For the text-containing cell, return its midpoint in [X, Y] coordinate format. 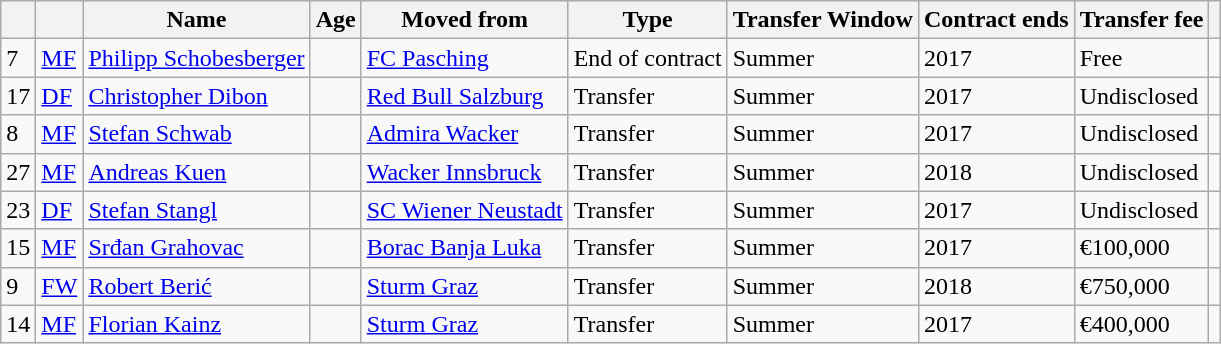
Philipp Schobesberger [196, 58]
Florian Kainz [196, 324]
FW [60, 286]
Transfer fee [1142, 20]
Robert Berić [196, 286]
14 [18, 324]
€400,000 [1142, 324]
23 [18, 210]
Admira Wacker [464, 134]
9 [18, 286]
Transfer Window [822, 20]
Contract ends [996, 20]
Red Bull Salzburg [464, 96]
Stefan Schwab [196, 134]
Srđan Grahovac [196, 248]
Age [336, 20]
€100,000 [1142, 248]
End of contract [648, 58]
Stefan Stangl [196, 210]
SC Wiener Neustadt [464, 210]
15 [18, 248]
7 [18, 58]
17 [18, 96]
Type [648, 20]
Moved from [464, 20]
FC Pasching [464, 58]
8 [18, 134]
Borac Banja Luka [464, 248]
Free [1142, 58]
€750,000 [1142, 286]
27 [18, 172]
Wacker Innsbruck [464, 172]
Name [196, 20]
Christopher Dibon [196, 96]
Andreas Kuen [196, 172]
